Determine the (X, Y) coordinate at the center of the cell enclosing the given text.  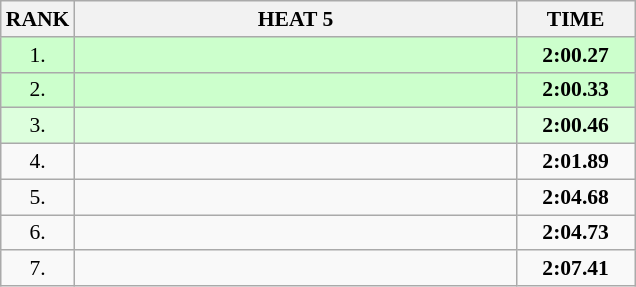
HEAT 5 (295, 19)
2:04.73 (576, 233)
7. (38, 269)
2:04.68 (576, 197)
TIME (576, 19)
5. (38, 197)
2:00.33 (576, 90)
6. (38, 233)
2:01.89 (576, 162)
RANK (38, 19)
2:07.41 (576, 269)
3. (38, 126)
2. (38, 90)
1. (38, 55)
4. (38, 162)
2:00.46 (576, 126)
2:00.27 (576, 55)
